Search for the cell housing the specified text and yield its [X, Y] center coordinate. 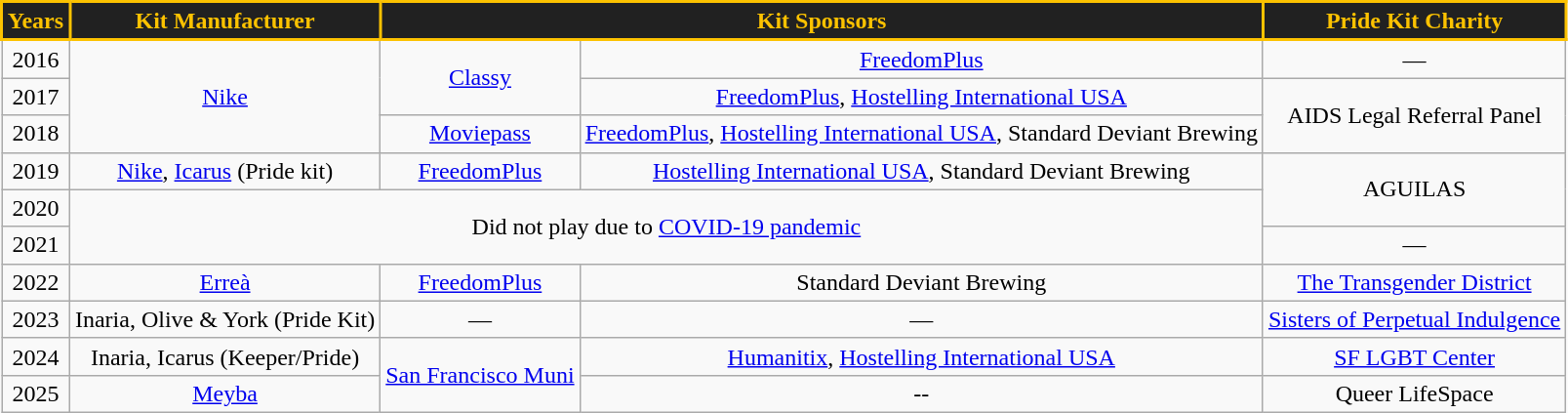
Humanitix, Hostelling International USA [921, 356]
2020 [36, 208]
2025 [36, 393]
Did not play due to COVID-19 pandemic [665, 227]
Kit Manufacturer [224, 21]
Standard Deviant Brewing [921, 282]
Sisters of Perpetual Indulgence [1414, 319]
2017 [36, 97]
FreedomPlus, Hostelling International USA, Standard Deviant Brewing [921, 134]
2016 [36, 59]
San Francisco Muni [480, 375]
Inaria, Olive & York (Pride Kit) [224, 319]
2022 [36, 282]
2021 [36, 245]
Erreà [224, 282]
2023 [36, 319]
SF LGBT Center [1414, 356]
Classy [480, 78]
-- [921, 393]
2019 [36, 171]
Moviepass [480, 134]
Inaria, Icarus (Keeper/Pride) [224, 356]
Queer LifeSpace [1414, 393]
Nike, Icarus (Pride kit) [224, 171]
Nike [224, 96]
Hostelling International USA, Standard Deviant Brewing [921, 171]
AGUILAS [1414, 189]
AIDS Legal Referral Panel [1414, 115]
Years [36, 21]
Pride Kit Charity [1414, 21]
2018 [36, 134]
The Transgender District [1414, 282]
Kit Sponsors [822, 21]
2024 [36, 356]
FreedomPlus, Hostelling International USA [921, 97]
Meyba [224, 393]
